From the cell containing the given text, extract its center point as [x, y] coordinate. 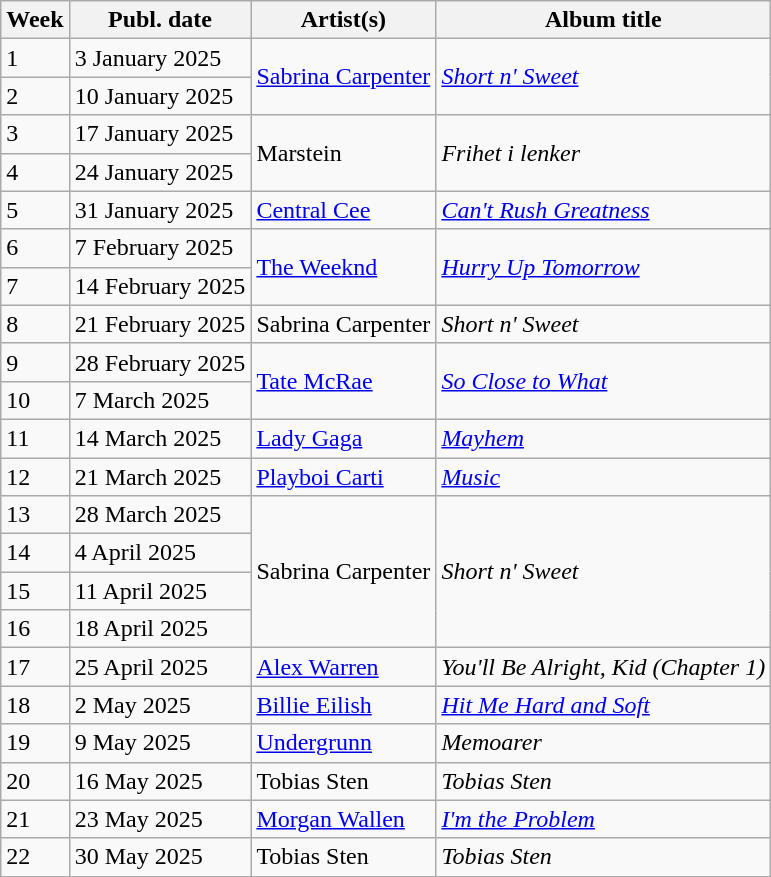
2 [35, 96]
30 May 2025 [160, 857]
16 [35, 629]
Memoarer [604, 743]
18 [35, 705]
1 [35, 58]
14 February 2025 [160, 286]
11 April 2025 [160, 591]
Morgan Wallen [344, 819]
9 May 2025 [160, 743]
I'm the Problem [604, 819]
3 January 2025 [160, 58]
Mayhem [604, 438]
Album title [604, 20]
21 March 2025 [160, 477]
9 [35, 362]
7 [35, 286]
Billie Eilish [344, 705]
18 April 2025 [160, 629]
14 March 2025 [160, 438]
Artist(s) [344, 20]
Hit Me Hard and Soft [604, 705]
19 [35, 743]
Can't Rush Greatness [604, 210]
Undergrunn [344, 743]
2 May 2025 [160, 705]
7 March 2025 [160, 400]
28 March 2025 [160, 515]
10 [35, 400]
20 [35, 781]
Playboi Carti [344, 477]
Hurry Up Tomorrow [604, 267]
25 April 2025 [160, 667]
Frihet i lenker [604, 153]
24 January 2025 [160, 172]
10 January 2025 [160, 96]
Central Cee [344, 210]
16 May 2025 [160, 781]
Lady Gaga [344, 438]
28 February 2025 [160, 362]
7 February 2025 [160, 248]
14 [35, 553]
15 [35, 591]
31 January 2025 [160, 210]
21 [35, 819]
Publ. date [160, 20]
Marstein [344, 153]
8 [35, 324]
Alex Warren [344, 667]
13 [35, 515]
4 April 2025 [160, 553]
3 [35, 134]
Music [604, 477]
You'll Be Alright, Kid (Chapter 1) [604, 667]
The Weeknd [344, 267]
6 [35, 248]
11 [35, 438]
23 May 2025 [160, 819]
5 [35, 210]
Week [35, 20]
17 [35, 667]
12 [35, 477]
So Close to What [604, 381]
22 [35, 857]
21 February 2025 [160, 324]
Tate McRae [344, 381]
17 January 2025 [160, 134]
4 [35, 172]
